Pinpoint the cell where the given text exists, returning its [X, Y] midpoint coordinate. 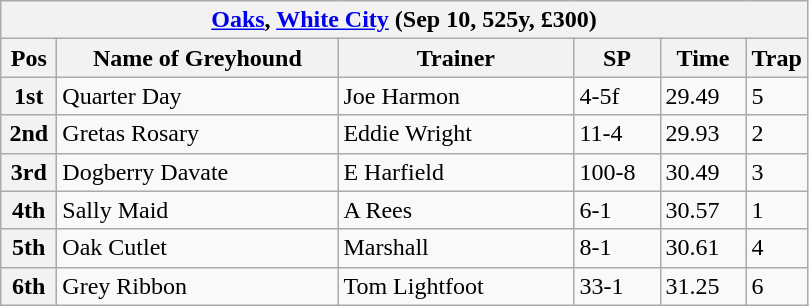
2 [776, 134]
3 [776, 172]
6th [29, 286]
6 [776, 286]
Dogberry Davate [198, 172]
30.49 [703, 172]
SP [617, 58]
31.25 [703, 286]
E Harfield [456, 172]
5th [29, 248]
4th [29, 210]
Pos [29, 58]
Name of Greyhound [198, 58]
Eddie Wright [456, 134]
29.93 [703, 134]
Trainer [456, 58]
8-1 [617, 248]
Joe Harmon [456, 96]
30.57 [703, 210]
5 [776, 96]
Oaks, White City (Sep 10, 525y, £300) [404, 20]
Tom Lightfoot [456, 286]
1st [29, 96]
1 [776, 210]
Sally Maid [198, 210]
33-1 [617, 286]
Gretas Rosary [198, 134]
Grey Ribbon [198, 286]
100-8 [617, 172]
2nd [29, 134]
6-1 [617, 210]
4 [776, 248]
Marshall [456, 248]
29.49 [703, 96]
3rd [29, 172]
A Rees [456, 210]
30.61 [703, 248]
4-5f [617, 96]
Quarter Day [198, 96]
Oak Cutlet [198, 248]
Trap [776, 58]
Time [703, 58]
11-4 [617, 134]
